Pinpoint the cell where the given text exists, returning its [X, Y] midpoint coordinate. 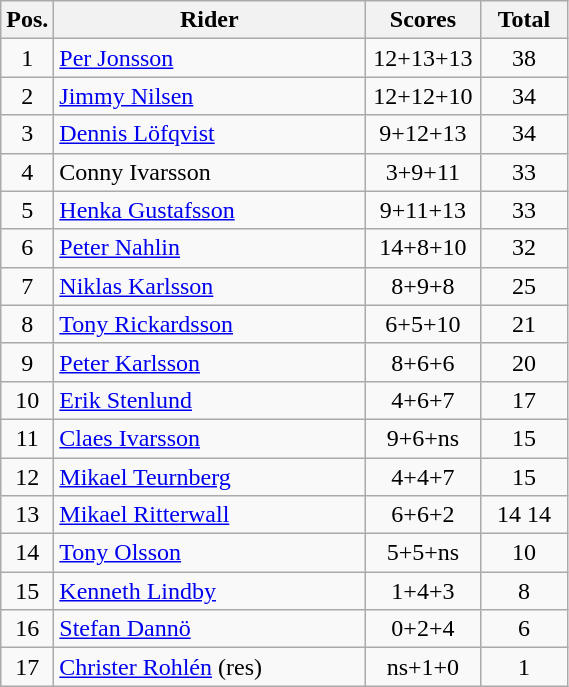
14 [28, 553]
6+5+10 [423, 324]
Pos. [28, 20]
20 [524, 362]
12+13+13 [423, 58]
Tony Olsson [210, 553]
9 [28, 362]
9+6+ns [423, 438]
9+12+13 [423, 134]
Peter Karlsson [210, 362]
Scores [423, 20]
21 [524, 324]
14 14 [524, 515]
9+11+13 [423, 210]
Conny Ivarsson [210, 172]
Rider [210, 20]
Tony Rickardsson [210, 324]
0+2+4 [423, 629]
Total [524, 20]
Erik Stenlund [210, 400]
38 [524, 58]
11 [28, 438]
7 [28, 286]
1+4+3 [423, 591]
Kenneth Lindby [210, 591]
Christer Rohlén (res) [210, 667]
12 [28, 477]
2 [28, 96]
Dennis Löfqvist [210, 134]
5 [28, 210]
3+9+11 [423, 172]
Henka Gustafsson [210, 210]
13 [28, 515]
5+5+ns [423, 553]
Per Jonsson [210, 58]
14+8+10 [423, 248]
4+6+7 [423, 400]
Niklas Karlsson [210, 286]
3 [28, 134]
32 [524, 248]
12+12+10 [423, 96]
16 [28, 629]
8+6+6 [423, 362]
6+6+2 [423, 515]
25 [524, 286]
ns+1+0 [423, 667]
Claes Ivarsson [210, 438]
4+4+7 [423, 477]
Jimmy Nilsen [210, 96]
Mikael Teurnberg [210, 477]
Stefan Dannö [210, 629]
Peter Nahlin [210, 248]
8+9+8 [423, 286]
4 [28, 172]
Mikael Ritterwall [210, 515]
